Locate the cell with the specified text and output its [x, y] center coordinate. 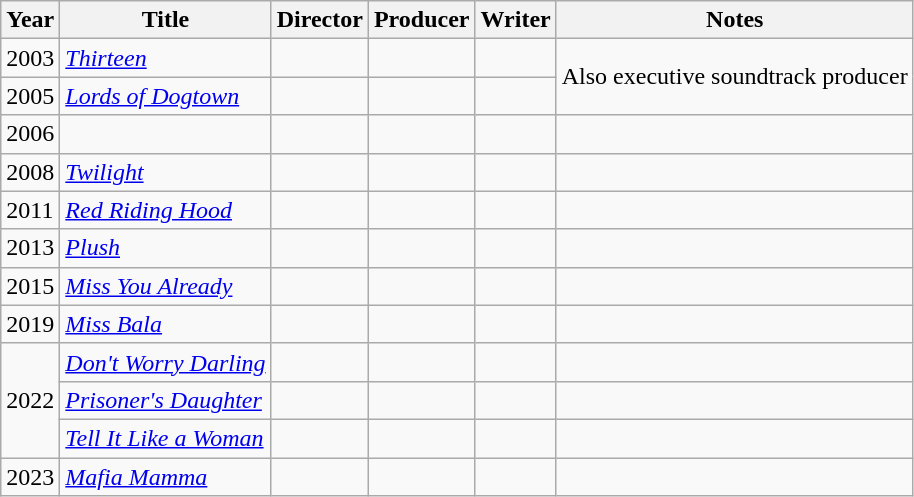
Also executive soundtrack producer [734, 77]
2003 [30, 58]
2013 [30, 248]
Thirteen [166, 58]
Miss You Already [166, 286]
Prisoner's Daughter [166, 400]
Title [166, 20]
Writer [516, 20]
2005 [30, 96]
Twilight [166, 172]
Producer [422, 20]
Tell It Like a Woman [166, 438]
2008 [30, 172]
Don't Worry Darling [166, 362]
Miss Bala [166, 324]
2011 [30, 210]
Director [320, 20]
2022 [30, 400]
Red Riding Hood [166, 210]
2019 [30, 324]
Mafia Mamma [166, 477]
2006 [30, 134]
Notes [734, 20]
Lords of Dogtown [166, 96]
Plush [166, 248]
2023 [30, 477]
Year [30, 20]
2015 [30, 286]
